Scan for the cell matching the given text and deliver its [x, y] coordinate at center. 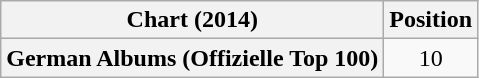
German Albums (Offizielle Top 100) [192, 58]
Position [431, 20]
Chart (2014) [192, 20]
10 [431, 58]
